Detect which cell encompasses the target text, then output its [x, y] center coordinate. 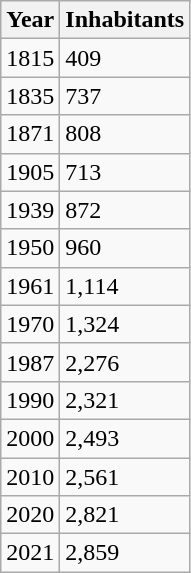
1835 [30, 96]
737 [125, 96]
1871 [30, 134]
2010 [30, 477]
2,821 [125, 515]
1970 [30, 324]
2,859 [125, 553]
1939 [30, 210]
1950 [30, 248]
2,493 [125, 438]
1815 [30, 58]
872 [125, 210]
1,324 [125, 324]
2020 [30, 515]
1987 [30, 362]
713 [125, 172]
Inhabitants [125, 20]
2021 [30, 553]
409 [125, 58]
960 [125, 248]
1905 [30, 172]
2,561 [125, 477]
1961 [30, 286]
808 [125, 134]
Year [30, 20]
1,114 [125, 286]
1990 [30, 400]
2,276 [125, 362]
2,321 [125, 400]
2000 [30, 438]
